For the text-containing cell, return its midpoint in [X, Y] coordinate format. 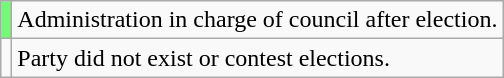
Administration in charge of council after election. [258, 20]
Party did not exist or contest elections. [258, 58]
